Find where the given text appears and provide that cell's center as [X, Y] coordinate. 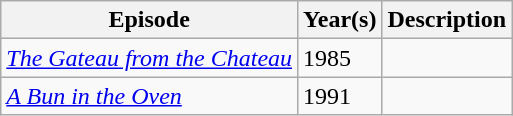
Year(s) [340, 20]
The Gateau from the Chateau [150, 58]
1991 [340, 96]
Episode [150, 20]
A Bun in the Oven [150, 96]
1985 [340, 58]
Description [447, 20]
